Scan for the cell matching the given text and deliver its (X, Y) coordinate at center. 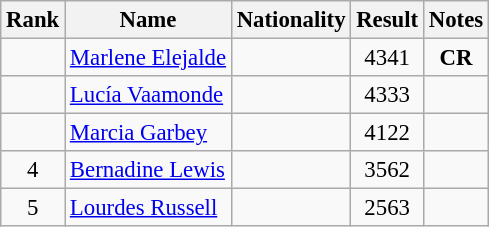
Name (148, 20)
4341 (388, 58)
Bernadine Lewis (148, 170)
Notes (456, 20)
Result (388, 20)
4333 (388, 95)
4122 (388, 133)
Lourdes Russell (148, 208)
Rank (33, 20)
Nationality (290, 20)
5 (33, 208)
4 (33, 170)
Lucía Vaamonde (148, 95)
Marlene Elejalde (148, 58)
Marcia Garbey (148, 133)
3562 (388, 170)
2563 (388, 208)
CR (456, 58)
